Scan for the cell matching the given text and deliver its [x, y] coordinate at center. 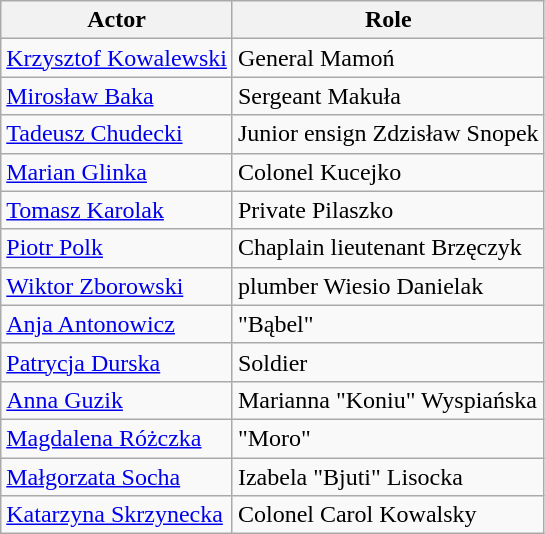
"Moro" [388, 438]
Colonel Carol Kowalsky [388, 515]
Magdalena Różczka [117, 438]
Soldier [388, 362]
Tomasz Karolak [117, 210]
Piotr Polk [117, 248]
Izabela "Bjuti" Lisocka [388, 477]
Mirosław Baka [117, 96]
Małgorzata Socha [117, 477]
Colonel Kucejko [388, 172]
Patrycja Durska [117, 362]
Marianna "Koniu" Wyspiańska [388, 400]
Krzysztof Kowalewski [117, 58]
Role [388, 20]
Sergeant Makuła [388, 96]
Chaplain lieutenant Brzęczyk [388, 248]
Tadeusz Chudecki [117, 134]
Anna Guzik [117, 400]
Junior ensign Zdzisław Snopek [388, 134]
"Bąbel" [388, 324]
Anja Antonowicz [117, 324]
General Mamoń [388, 58]
plumber Wiesio Danielak [388, 286]
Private Pilaszko [388, 210]
Wiktor Zborowski [117, 286]
Marian Glinka [117, 172]
Actor [117, 20]
Katarzyna Skrzynecka [117, 515]
